Identify which cell holds the provided text, then report its (x, y) central coordinate. 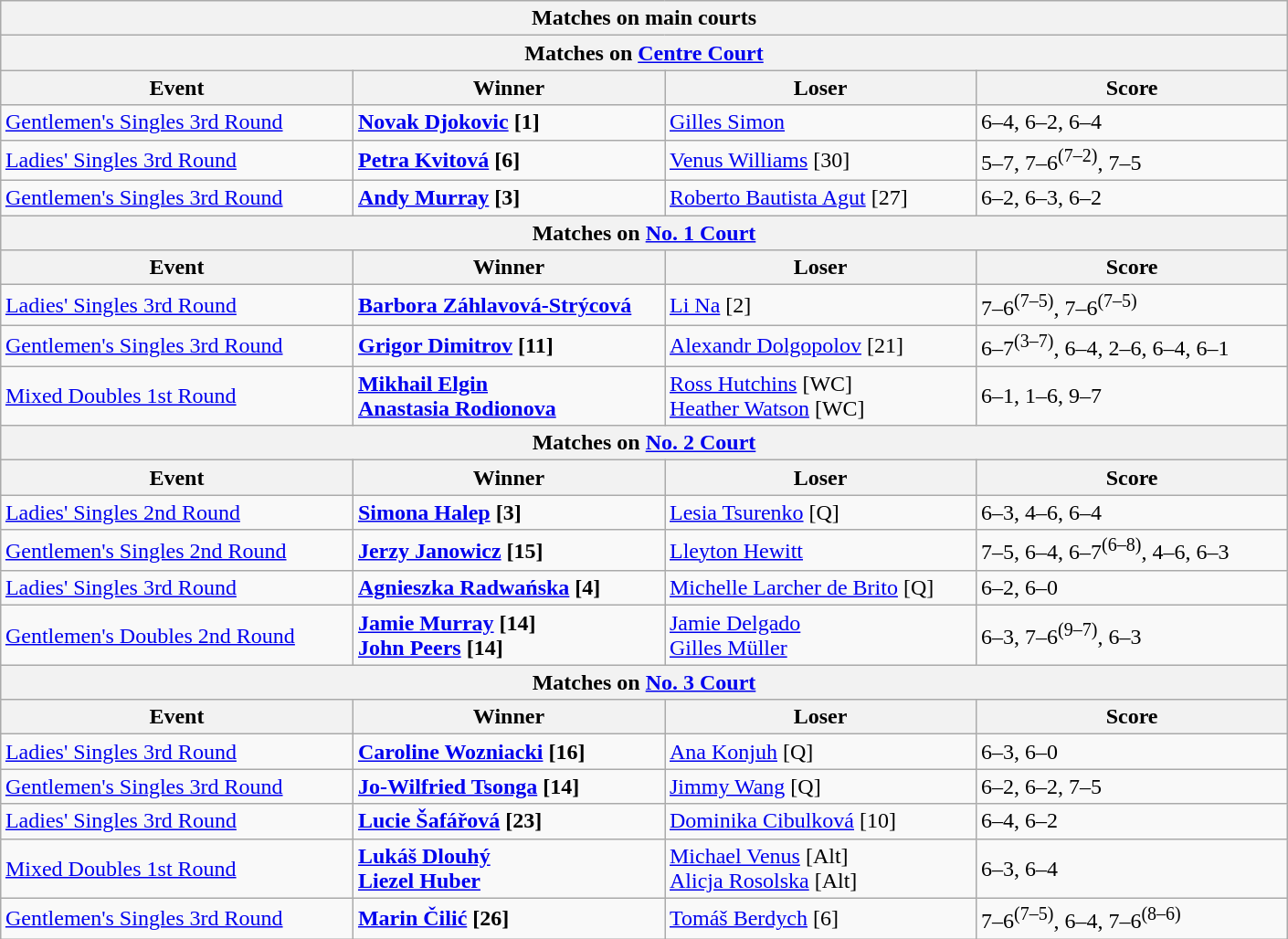
Michael Venus [Alt] Alicja Rosolska [Alt] (820, 868)
Novak Djokovic [1] (508, 122)
Gentlemen's Singles 2nd Round (176, 550)
Jimmy Wang [Q] (820, 786)
6–1, 1–6, 9–7 (1133, 396)
Matches on No. 1 Court (643, 233)
Ladies' Singles 2nd Round (176, 512)
Dominika Cibulková [10] (820, 821)
Jamie Murray [14] John Peers [14] (508, 636)
Roberto Bautista Agut [27] (820, 198)
6–4, 6–2 (1133, 821)
6–7(3–7), 6–4, 2–6, 6–4, 6–1 (1133, 345)
Matches on No. 2 Court (643, 443)
Grigor Dimitrov [11] (508, 345)
Jerzy Janowicz [15] (508, 550)
7–6(7–5), 7–6(7–5) (1133, 305)
Marin Čilić [26] (508, 919)
5–7, 7–6(7–2), 7–5 (1133, 161)
Mikhail Elgin Anastasia Rodionova (508, 396)
Lucie Šafářová [23] (508, 821)
Matches on Centre Court (643, 53)
Lesia Tsurenko [Q] (820, 512)
6–2, 6–2, 7–5 (1133, 786)
Matches on main courts (643, 18)
Petra Kvitová [6] (508, 161)
7–6(7–5), 6–4, 7–6(8–6) (1133, 919)
6–3, 7–6(9–7), 6–3 (1133, 636)
Jo-Wilfried Tsonga [14] (508, 786)
6–3, 6–4 (1133, 868)
Lleyton Hewitt (820, 550)
6–2, 6–0 (1133, 588)
Barbora Záhlavová-Strýcová (508, 305)
Caroline Wozniacki [16] (508, 752)
Michelle Larcher de Brito [Q] (820, 588)
Andy Murray [3] (508, 198)
Jamie Delgado Gilles Müller (820, 636)
7–5, 6–4, 6–7(6–8), 4–6, 6–3 (1133, 550)
6–4, 6–2, 6–4 (1133, 122)
Li Na [2] (820, 305)
6–2, 6–3, 6–2 (1133, 198)
Agnieszka Radwańska [4] (508, 588)
Gilles Simon (820, 122)
Venus Williams [30] (820, 161)
Gentlemen's Doubles 2nd Round (176, 636)
Matches on No. 3 Court (643, 682)
6–3, 4–6, 6–4 (1133, 512)
Ana Konjuh [Q] (820, 752)
Ross Hutchins [WC] Heather Watson [WC] (820, 396)
Tomáš Berdych [6] (820, 919)
6–3, 6–0 (1133, 752)
Lukáš Dlouhý Liezel Huber (508, 868)
Simona Halep [3] (508, 512)
Alexandr Dolgopolov [21] (820, 345)
